Identify which cell holds the provided text, then report its (X, Y) central coordinate. 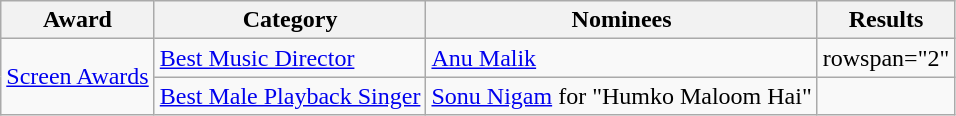
Best Music Director (290, 58)
Category (290, 20)
Award (78, 20)
Nominees (622, 20)
Results (886, 20)
Screen Awards (78, 77)
Sonu Nigam for "Humko Maloom Hai" (622, 96)
Anu Malik (622, 58)
Best Male Playback Singer (290, 96)
rowspan="2" (886, 58)
